Scan for the cell matching the given text and deliver its (X, Y) coordinate at center. 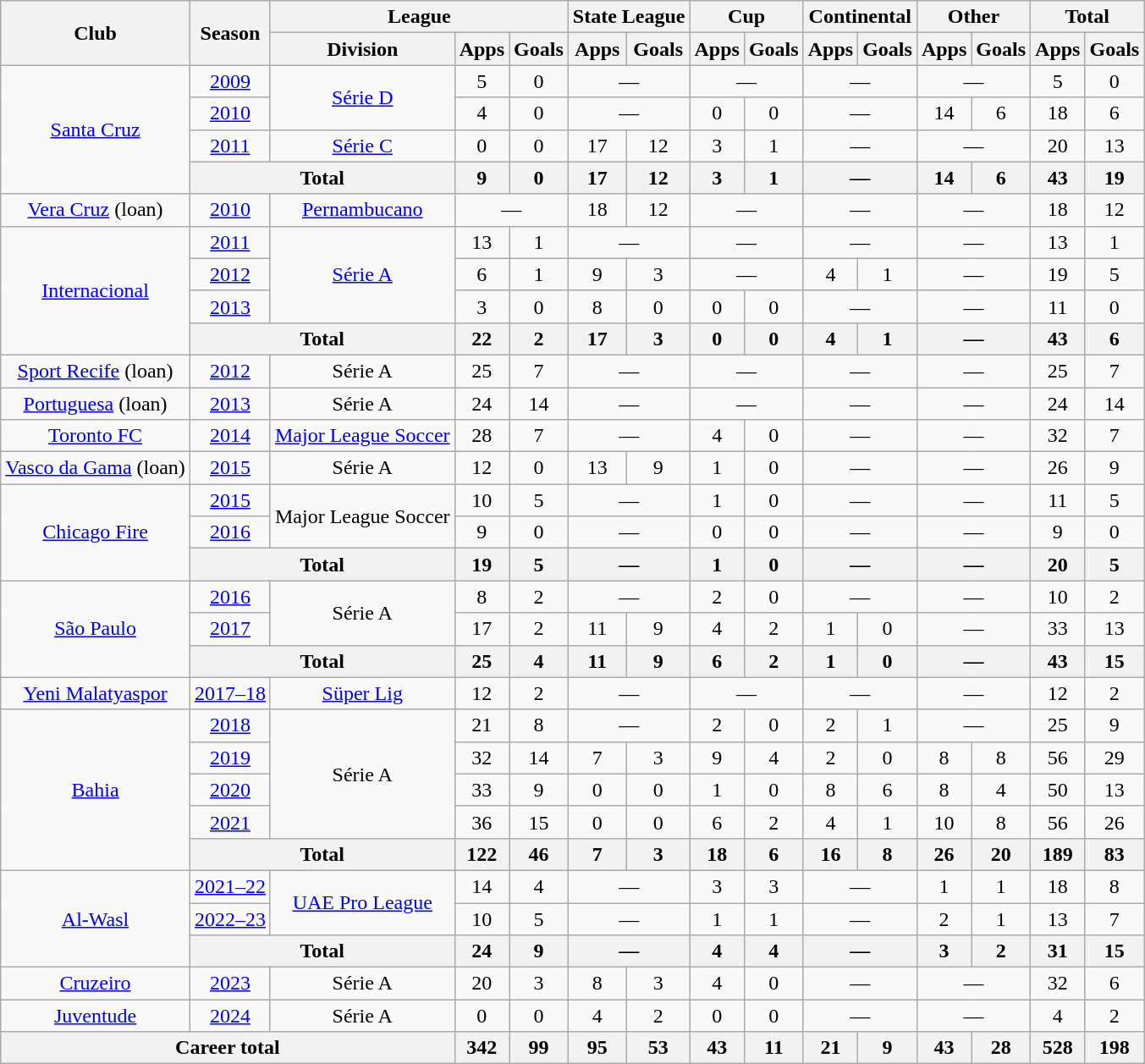
2021–22 (230, 886)
122 (482, 854)
Chicago Fire (96, 532)
Juventude (96, 1016)
Sport Recife (loan) (96, 371)
2018 (230, 725)
Internacional (96, 290)
Cup (746, 17)
Vasco da Gama (loan) (96, 468)
Cruzeiro (96, 984)
83 (1115, 854)
2009 (230, 81)
22 (482, 339)
31 (1058, 951)
2023 (230, 984)
Santa Cruz (96, 130)
99 (539, 1048)
2014 (230, 436)
198 (1115, 1048)
189 (1058, 854)
53 (658, 1048)
Vera Cruz (loan) (96, 210)
46 (539, 854)
Al-Wasl (96, 918)
2017 (230, 629)
528 (1058, 1048)
São Paulo (96, 629)
Süper Lig (362, 693)
2021 (230, 822)
Continental (860, 17)
342 (482, 1048)
State League (629, 17)
League (419, 17)
2022–23 (230, 918)
95 (597, 1048)
2024 (230, 1016)
Bahia (96, 790)
Division (362, 49)
Série C (362, 146)
Toronto FC (96, 436)
Portuguesa (loan) (96, 404)
29 (1115, 758)
UAE Pro League (362, 902)
16 (830, 854)
50 (1058, 790)
2017–18 (230, 693)
Yeni Malatyaspor (96, 693)
Season (230, 33)
Other (973, 17)
2020 (230, 790)
2019 (230, 758)
Club (96, 33)
36 (482, 822)
Série D (362, 97)
Pernambucano (362, 210)
Career total (228, 1048)
